Return (X, Y) of the center of cell containing provided text 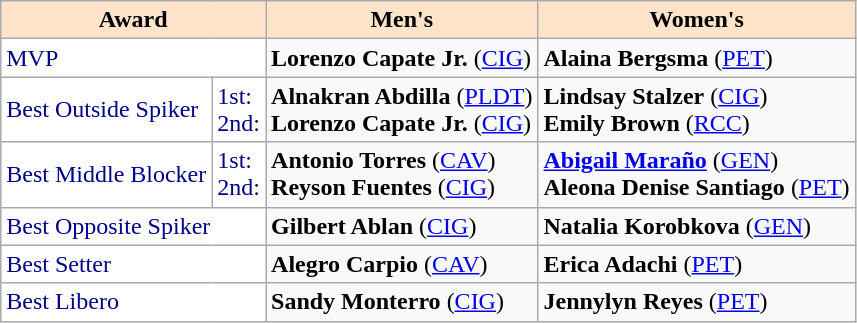
Best Setter (134, 264)
Erica Adachi (PET) (696, 264)
Award (134, 20)
Best Opposite Spiker (134, 226)
Antonio Torres (CAV)Reyson Fuentes (CIG) (402, 174)
MVP (134, 58)
Jennylyn Reyes (PET) (696, 302)
Gilbert Ablan (CIG) (402, 226)
Alnakran Abdilla (PLDT)Lorenzo Capate Jr. (CIG) (402, 110)
Women's (696, 20)
Best Libero (134, 302)
Alegro Carpio (CAV) (402, 264)
Lindsay Stalzer (CIG)Emily Brown (RCC) (696, 110)
Sandy Monterro (CIG) (402, 302)
Lorenzo Capate Jr. (CIG) (402, 58)
Best Middle Blocker (106, 174)
Best Outside Spiker (106, 110)
Natalia Korobkova (GEN) (696, 226)
Abigail Maraño (GEN)Aleona Denise Santiago (PET) (696, 174)
Men's (402, 20)
Alaina Bergsma (PET) (696, 58)
